Detect which cell encompasses the target text, then output its (x, y) center coordinate. 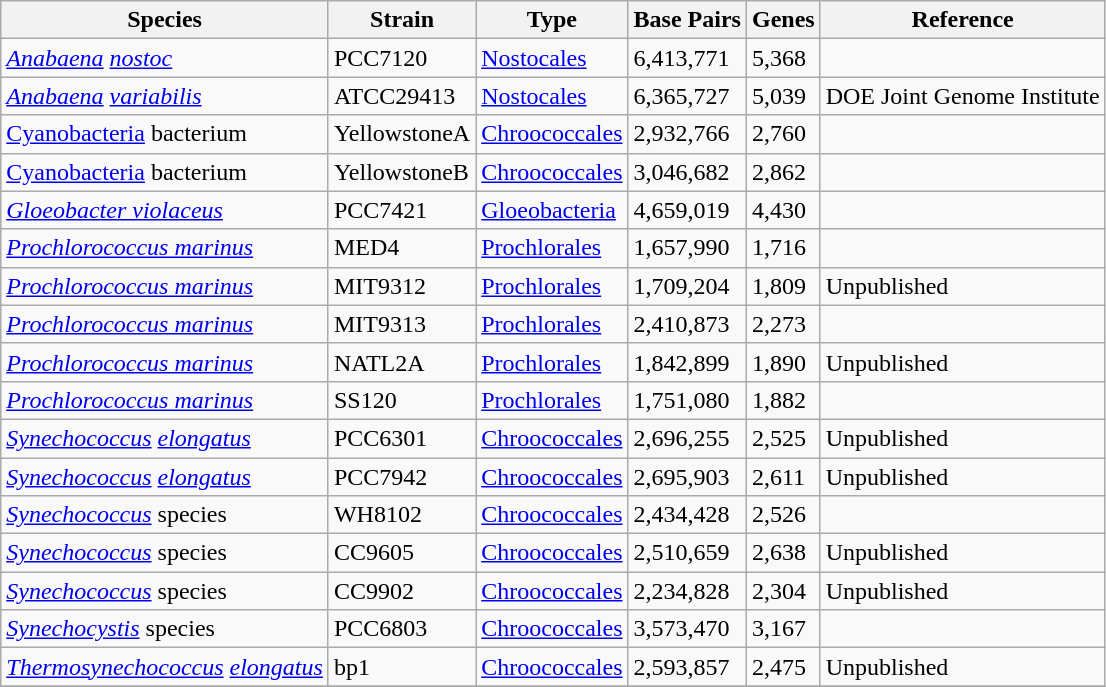
2,525 (783, 438)
2,638 (783, 553)
SS120 (402, 400)
1,709,204 (687, 286)
2,475 (783, 667)
4,659,019 (687, 210)
PCC6803 (402, 629)
1,809 (783, 286)
2,273 (783, 324)
2,304 (783, 591)
MIT9312 (402, 286)
3,046,682 (687, 172)
3,573,470 (687, 629)
2,410,873 (687, 324)
Synechocystis species (165, 629)
2,611 (783, 477)
2,760 (783, 134)
1,842,899 (687, 362)
Gloeobacter violaceus (165, 210)
Genes (783, 20)
Strain (402, 20)
Thermosynechococcus elongatus (165, 667)
YellowstoneB (402, 172)
4,430 (783, 210)
Species (165, 20)
5,368 (783, 58)
MIT9313 (402, 324)
Anabaena variabilis (165, 96)
DOE Joint Genome Institute (962, 96)
Type (552, 20)
bp1 (402, 667)
2,696,255 (687, 438)
6,365,727 (687, 96)
2,932,766 (687, 134)
Gloeobacteria (552, 210)
PCC7120 (402, 58)
PCC6301 (402, 438)
1,657,990 (687, 248)
ATCC29413 (402, 96)
2,526 (783, 515)
2,434,428 (687, 515)
CC9902 (402, 591)
MED4 (402, 248)
Reference (962, 20)
2,234,828 (687, 591)
2,862 (783, 172)
WH8102 (402, 515)
2,510,659 (687, 553)
PCC7942 (402, 477)
1,890 (783, 362)
1,882 (783, 400)
5,039 (783, 96)
1,751,080 (687, 400)
NATL2A (402, 362)
YellowstoneA (402, 134)
6,413,771 (687, 58)
2,695,903 (687, 477)
CC9605 (402, 553)
PCC7421 (402, 210)
Base Pairs (687, 20)
1,716 (783, 248)
Anabaena nostoc (165, 58)
3,167 (783, 629)
2,593,857 (687, 667)
